Return the (x, y) coordinate for the center point of the cell that contains the specified text.  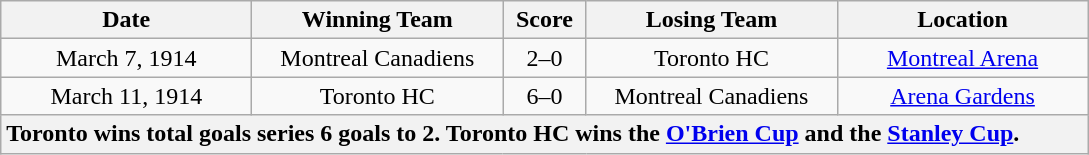
Losing Team (712, 20)
March 11, 1914 (126, 96)
March 7, 1914 (126, 58)
Location (962, 20)
6–0 (544, 96)
2–0 (544, 58)
Score (544, 20)
Winning Team (378, 20)
Toronto wins total goals series 6 goals to 2. Toronto HC wins the O'Brien Cup and the Stanley Cup. (544, 134)
Date (126, 20)
Arena Gardens (962, 96)
Montreal Arena (962, 58)
